Determine the (x, y) coordinate at the center of the cell enclosing the given text.  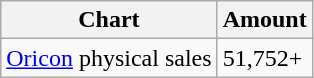
Amount (264, 20)
Oricon physical sales (109, 58)
Chart (109, 20)
51,752+ (264, 58)
